Scan for the cell matching the given text and deliver its [X, Y] coordinate at center. 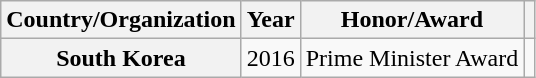
South Korea [121, 58]
Year [270, 20]
Honor/Award [412, 20]
Country/Organization [121, 20]
Prime Minister Award [412, 58]
2016 [270, 58]
